Extract the (x, y) coordinate from the center of the cell holding the provided text.  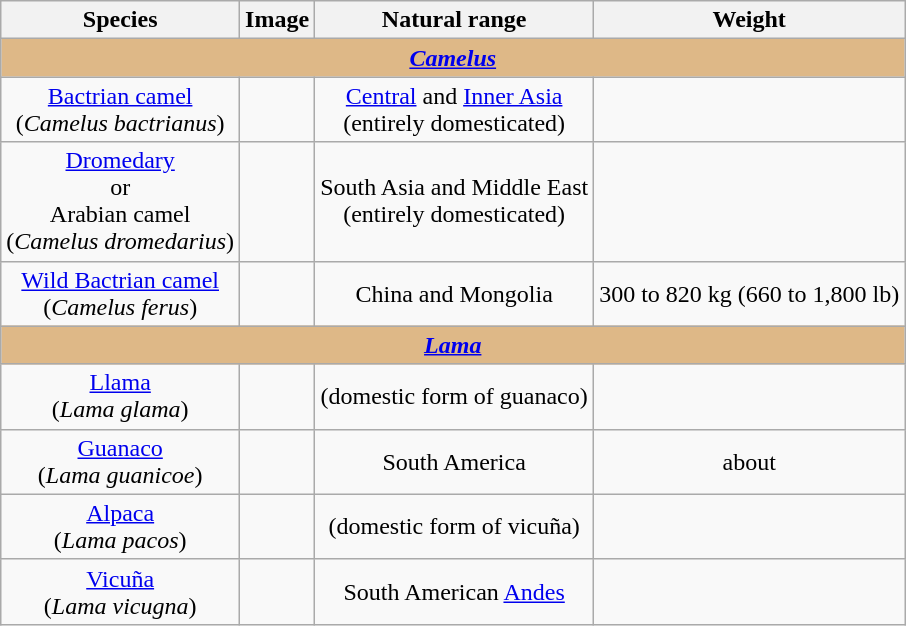
Llama(Lama glama) (120, 396)
Natural range (454, 20)
Alpaca(Lama pacos) (120, 526)
Weight (750, 20)
Lama (453, 345)
Guanaco(Lama guanicoe) (120, 462)
about (750, 462)
South American Andes (454, 592)
(domestic form of vicuña) (454, 526)
Bactrian camel(Camelus bactrianus) (120, 110)
Wild Bactrian camel(Camelus ferus) (120, 294)
Camelus (453, 58)
Central and Inner Asia(entirely domesticated) (454, 110)
(domestic form of guanaco) (454, 396)
China and Mongolia (454, 294)
Image (278, 20)
Vicuña(Lama vicugna) (120, 592)
South Asia and Middle East(entirely domesticated) (454, 202)
DromedaryorArabian camel(Camelus dromedarius) (120, 202)
300 to 820 kg (660 to 1,800 lb) (750, 294)
Species (120, 20)
South America (454, 462)
